Pinpoint the cell where the given text exists, returning its (X, Y) midpoint coordinate. 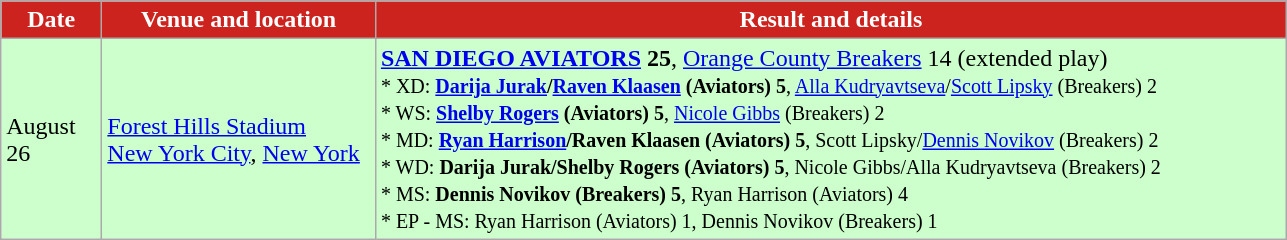
August 26 (52, 139)
Result and details (830, 20)
Venue and location (239, 20)
Forest Hills StadiumNew York City, New York (239, 139)
Date (52, 20)
